Return (X, Y) of the center of cell containing provided text 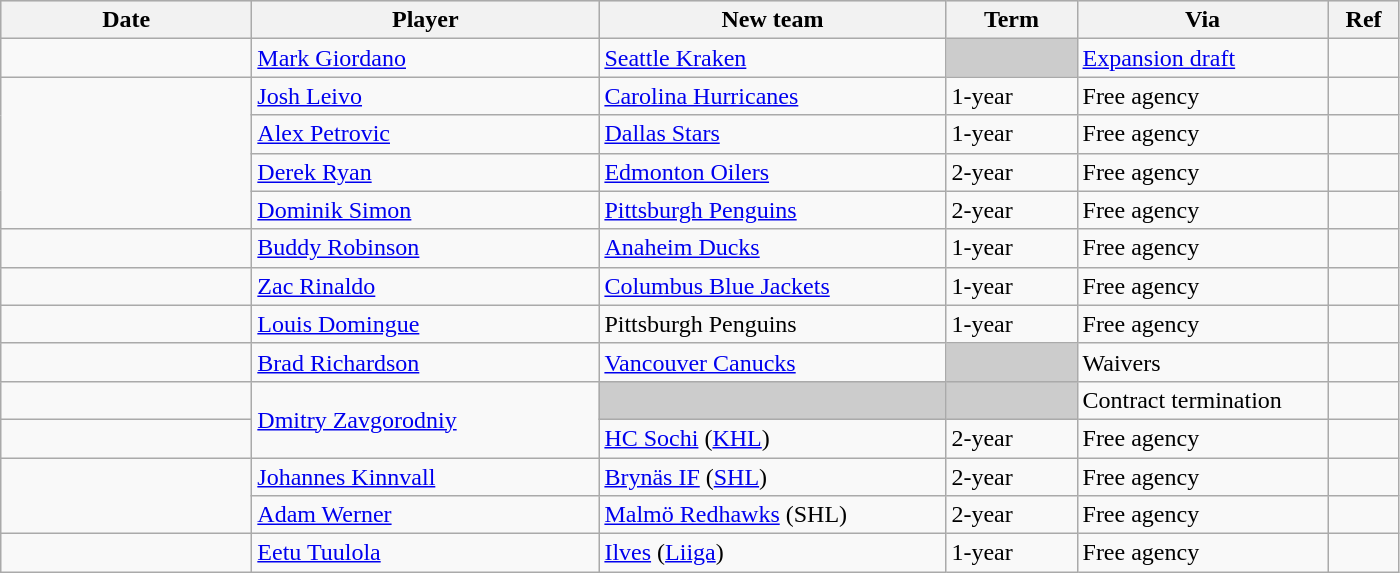
Via (1202, 20)
HC Sochi (KHL) (772, 438)
Seattle Kraken (772, 58)
Waivers (1202, 362)
Brad Richardson (426, 362)
Dmitry Zavgorodniy (426, 419)
Edmonton Oilers (772, 172)
Player (426, 20)
Zac Rinaldo (426, 286)
New team (772, 20)
Dominik Simon (426, 210)
Brynäs IF (SHL) (772, 477)
Alex Petrovic (426, 134)
Eetu Tuulola (426, 553)
Carolina Hurricanes (772, 96)
Contract termination (1202, 400)
Josh Leivo (426, 96)
Columbus Blue Jackets (772, 286)
Adam Werner (426, 515)
Johannes Kinnvall (426, 477)
Date (126, 20)
Louis Domingue (426, 324)
Buddy Robinson (426, 248)
Mark Giordano (426, 58)
Term (1012, 20)
Dallas Stars (772, 134)
Anaheim Ducks (772, 248)
Derek Ryan (426, 172)
Vancouver Canucks (772, 362)
Malmö Redhawks (SHL) (772, 515)
Expansion draft (1202, 58)
Ref (1364, 20)
Ilves (Liiga) (772, 553)
